Scan for the cell matching the given text and deliver its (x, y) coordinate at center. 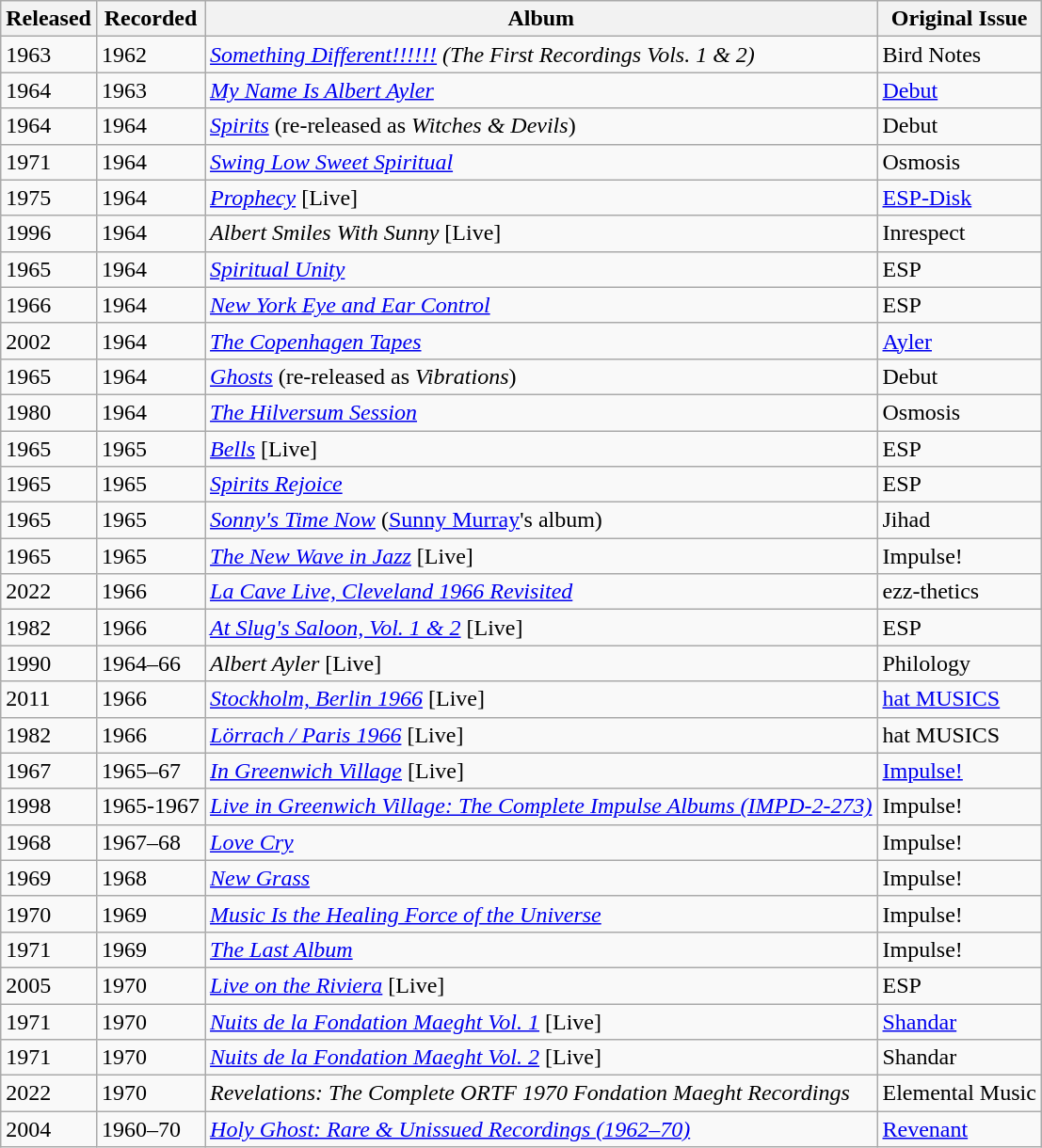
Spirits Rejoice (541, 485)
Nuits de la Fondation Maeght Vol. 2 [Live] (541, 1058)
Albert Smiles With Sunny [Live] (541, 233)
La Cave Live, Cleveland 1966 Revisited (541, 592)
Prophecy [Live] (541, 198)
Recorded (151, 19)
ezz-thetics (959, 592)
Live in Greenwich Village: The Complete Impulse Albums (IMPD-2-273) (541, 806)
The Hilversum Session (541, 412)
2004 (49, 1129)
1964–66 (151, 663)
New Grass (541, 878)
My Name Is Albert Ayler (541, 90)
1998 (49, 806)
At Slug's Saloon, Vol. 1 & 2 [Live] (541, 628)
Love Cry (541, 842)
1980 (49, 412)
Bells [Live] (541, 449)
New York Eye and Ear Control (541, 305)
Original Issue (959, 19)
The Last Album (541, 949)
1967 (49, 771)
Music Is the Healing Force of the Universe (541, 914)
Albert Ayler [Live] (541, 663)
Elemental Music (959, 1093)
2002 (49, 341)
1967–68 (151, 842)
ESP-Disk (959, 198)
2005 (49, 985)
Bird Notes (959, 55)
Philology (959, 663)
Revenant (959, 1129)
Spirits (re-released as Witches & Devils) (541, 126)
Live on the Riviera [Live] (541, 985)
Ayler (959, 341)
1996 (49, 233)
Ghosts (re-released as Vibrations) (541, 376)
1962 (151, 55)
1965-1967 (151, 806)
1990 (49, 663)
Lörrach / Paris 1966 [Live] (541, 735)
Released (49, 19)
1965–67 (151, 771)
Sonny's Time Now (Sunny Murray's album) (541, 520)
1960–70 (151, 1129)
The Copenhagen Tapes (541, 341)
The New Wave in Jazz [Live] (541, 556)
Swing Low Sweet Spiritual (541, 162)
Jihad (959, 520)
Stockholm, Berlin 1966 [Live] (541, 699)
1975 (49, 198)
Spiritual Unity (541, 269)
Nuits de la Fondation Maeght Vol. 1 [Live] (541, 1021)
Revelations: The Complete ORTF 1970 Fondation Maeght Recordings (541, 1093)
In Greenwich Village [Live] (541, 771)
2011 (49, 699)
Holy Ghost: Rare & Unissued Recordings (1962–70) (541, 1129)
Album (541, 19)
Something Different!!!!!! (The First Recordings Vols. 1 & 2) (541, 55)
Inrespect (959, 233)
